Scan for the cell matching the given text and deliver its (x, y) coordinate at center. 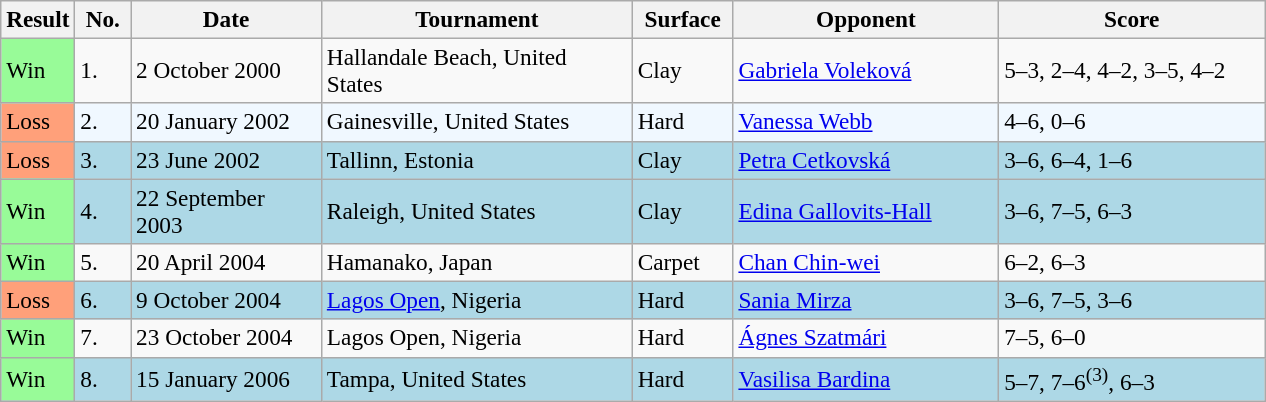
Ágnes Szatmári (866, 338)
Chan Chin-wei (866, 262)
2 October 2000 (226, 70)
4. (103, 210)
No. (103, 19)
8. (103, 379)
Carpet (682, 262)
Petra Cetkovská (866, 160)
Vanessa Webb (866, 122)
5. (103, 262)
Gabriela Voleková (866, 70)
3. (103, 160)
Gainesville, United States (476, 122)
7. (103, 338)
Surface (682, 19)
3–6, 7–5, 3–6 (1132, 300)
1. (103, 70)
Edina Gallovits-Hall (866, 210)
3–6, 7–5, 6–3 (1132, 210)
Opponent (866, 19)
Vasilisa Bardina (866, 379)
23 October 2004 (226, 338)
23 June 2002 (226, 160)
20 January 2002 (226, 122)
Date (226, 19)
9 October 2004 (226, 300)
5–7, 7–6(3), 6–3 (1132, 379)
Hallandale Beach, United States (476, 70)
Hamanako, Japan (476, 262)
6–2, 6–3 (1132, 262)
20 April 2004 (226, 262)
6. (103, 300)
Sania Mirza (866, 300)
Tampa, United States (476, 379)
2. (103, 122)
15 January 2006 (226, 379)
4–6, 0–6 (1132, 122)
Raleigh, United States (476, 210)
22 September 2003 (226, 210)
Tournament (476, 19)
3–6, 6–4, 1–6 (1132, 160)
7–5, 6–0 (1132, 338)
Result (38, 19)
Tallinn, Estonia (476, 160)
5–3, 2–4, 4–2, 3–5, 4–2 (1132, 70)
Score (1132, 19)
